Identify which cell holds the provided text, then report its [X, Y] central coordinate. 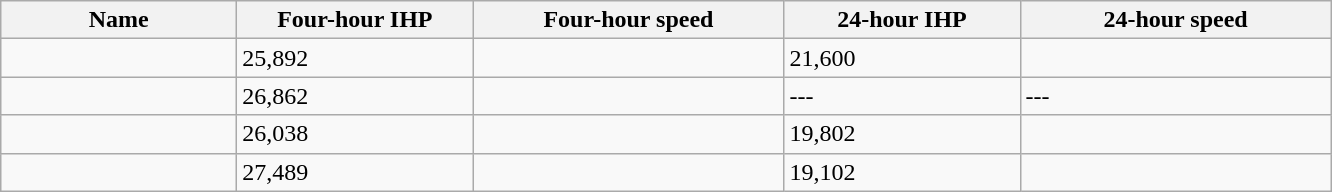
Name [119, 20]
27,489 [355, 172]
24-hour speed [1176, 20]
24-hour IHP [902, 20]
19,802 [902, 134]
19,102 [902, 172]
26,038 [355, 134]
Four-hour IHP [355, 20]
Four-hour speed [628, 20]
26,862 [355, 96]
21,600 [902, 58]
25,892 [355, 58]
